Capture the cell that displays the provided text and extract its (X, Y) central coordinate. 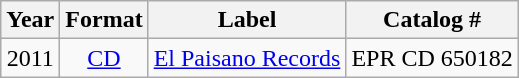
Label (247, 20)
CD (104, 58)
Format (104, 20)
Catalog # (432, 20)
EPR CD 650182 (432, 58)
El Paisano Records (247, 58)
Year (30, 20)
2011 (30, 58)
